Identify which cell holds the provided text, then report its [x, y] central coordinate. 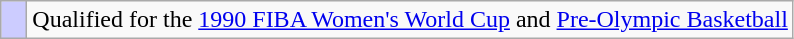
Qualified for the 1990 FIBA Women's World Cup and Pre-Olympic Basketball [410, 20]
